For the text-containing cell, return its midpoint in (x, y) coordinate format. 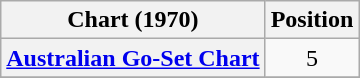
Australian Go-Set Chart (133, 58)
5 (312, 58)
Chart (1970) (133, 20)
Position (312, 20)
